Output the (X, Y) coordinate of the center of the cell containing the given text.  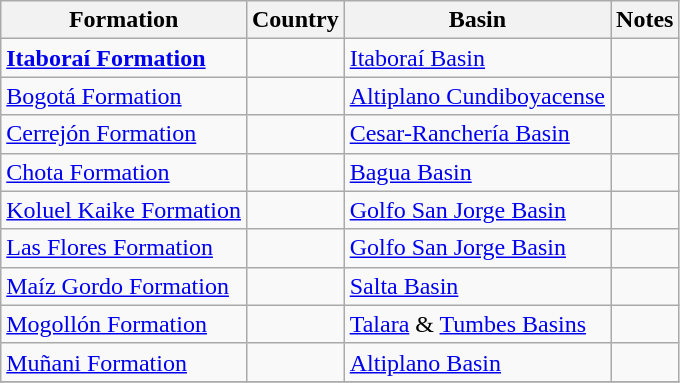
Altiplano Basin (477, 362)
Cesar-Ranchería Basin (477, 134)
Bogotá Formation (124, 96)
Country (295, 20)
Muñani Formation (124, 362)
Las Flores Formation (124, 248)
Bagua Basin (477, 172)
Talara & Tumbes Basins (477, 324)
Basin (477, 20)
Koluel Kaike Formation (124, 210)
Itaboraí Formation (124, 58)
Salta Basin (477, 286)
Cerrejón Formation (124, 134)
Maíz Gordo Formation (124, 286)
Chota Formation (124, 172)
Altiplano Cundiboyacense (477, 96)
Notes (645, 20)
Formation (124, 20)
Itaboraí Basin (477, 58)
Mogollón Formation (124, 324)
